Capture the cell that displays the provided text and extract its [X, Y] central coordinate. 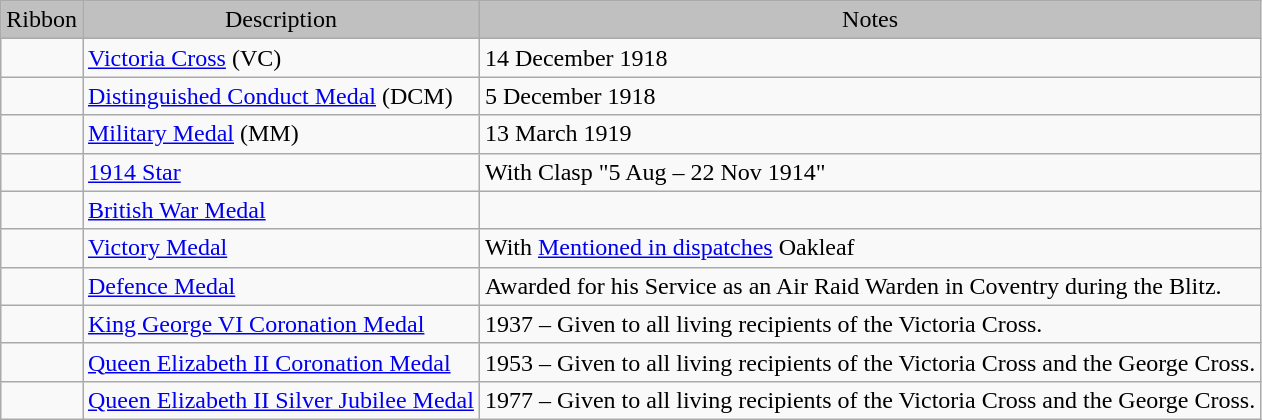
Military Medal (MM) [280, 134]
14 December 1918 [870, 58]
With Clasp "5 Aug – 22 Nov 1914" [870, 172]
With Mentioned in dispatches Oakleaf [870, 248]
1914 Star [280, 172]
Defence Medal [280, 286]
1953 – Given to all living recipients of the Victoria Cross and the George Cross. [870, 362]
Victoria Cross (VC) [280, 58]
13 March 1919 [870, 134]
Awarded for his Service as an Air Raid Warden in Coventry during the Blitz. [870, 286]
1977 – Given to all living recipients of the Victoria Cross and the George Cross. [870, 400]
Distinguished Conduct Medal (DCM) [280, 96]
Ribbon [42, 20]
Notes [870, 20]
British War Medal [280, 210]
King George VI Coronation Medal [280, 324]
5 December 1918 [870, 96]
1937 – Given to all living recipients of the Victoria Cross. [870, 324]
Queen Elizabeth II Coronation Medal [280, 362]
Description [280, 20]
Queen Elizabeth II Silver Jubilee Medal [280, 400]
Victory Medal [280, 248]
